Output the [X, Y] coordinate of the center of the cell containing the given text.  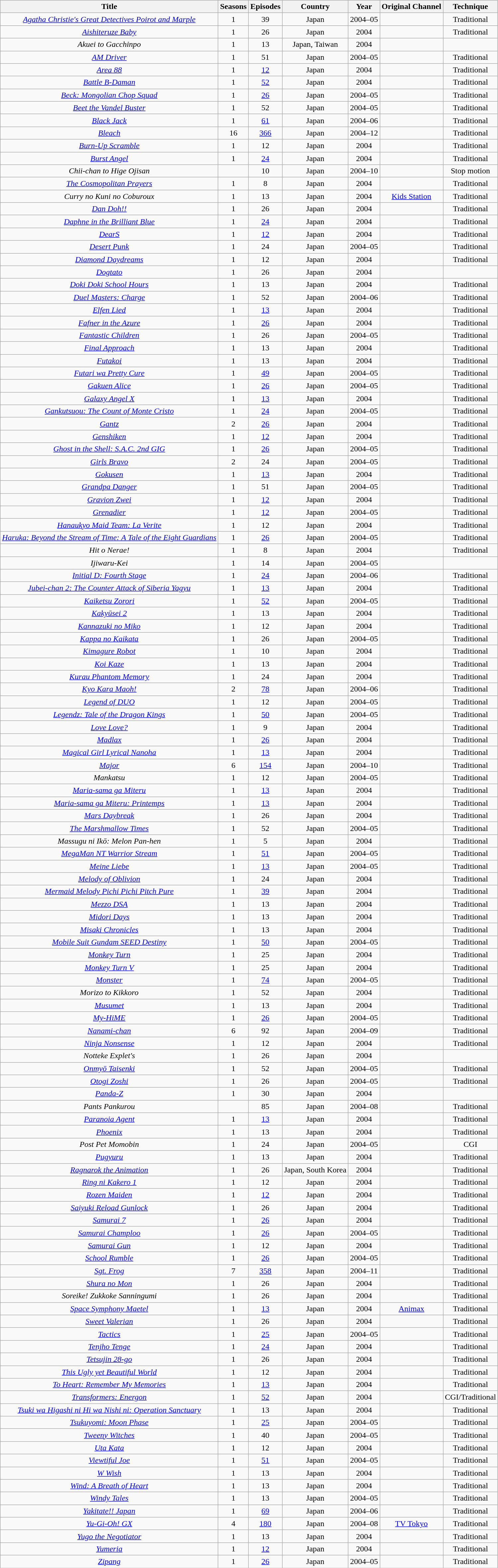
Meine Liebe [109, 866]
Grandpa Danger [109, 487]
Technique [470, 7]
Musumet [109, 1005]
Tsuki wa Higashi ni Hi wa Nishi ni: Operation Sanctuary [109, 1410]
Transformers: Energon [109, 1397]
Zipang [109, 1561]
92 [265, 1031]
Shura no Mon [109, 1283]
Otogi Zoshi [109, 1081]
Onmyō Taisenki [109, 1068]
Jubei-chan 2: The Counter Attack of Siberia Yagyu [109, 588]
Mobile Suit Gundam SEED Destiny [109, 942]
Ghost in the Shell: S.A.C. 2nd GIG [109, 449]
Ragnarok the Animation [109, 1169]
2004–09 [364, 1031]
Original Channel [411, 7]
Rozen Maiden [109, 1195]
Mezzo DSA [109, 904]
Curry no Kuni no Coburoux [109, 196]
Futari wa Pretty Cure [109, 373]
To Heart: Remember My Memories [109, 1385]
Japan, South Korea [315, 1169]
Mars Daybreak [109, 816]
Maria-sama ga Miteru [109, 790]
78 [265, 689]
14 [265, 563]
Pugyuru [109, 1157]
The Cosmopolitan Prayers [109, 184]
Soreike! Zukkoke Sanningumi [109, 1296]
154 [265, 765]
Country [315, 7]
Legend of DUO [109, 702]
AM Driver [109, 57]
Love Love? [109, 727]
Dan Doh!! [109, 209]
Seasons [233, 7]
DearS [109, 234]
Windy Tales [109, 1498]
Kakyūsei 2 [109, 613]
366 [265, 133]
Tweeny Witches [109, 1435]
Fantastic Children [109, 335]
Kimagure Robot [109, 651]
School Rumble [109, 1258]
Mermaid Melody Pichi Pichi Pitch Pure [109, 891]
Morizo to Kikkoro [109, 993]
Animax [411, 1309]
Melody of Oblivion [109, 879]
Elfen Lied [109, 310]
CGI/Traditional [470, 1397]
49 [265, 373]
TV Tokyo [411, 1523]
Tactics [109, 1334]
Ninja Nonsense [109, 1043]
Fafner in the Azure [109, 323]
40 [265, 1435]
Samurai Gun [109, 1245]
Saiyuki Reload Gunlock [109, 1208]
Major [109, 765]
Kids Station [411, 196]
180 [265, 1523]
Samurai 7 [109, 1220]
This Ugly yet Beautiful World [109, 1372]
85 [265, 1106]
Wind: A Breath of Heart [109, 1486]
Sweet Valerian [109, 1321]
Tenjho Tenge [109, 1346]
Stop motion [470, 171]
Gravion Zwei [109, 500]
9 [265, 727]
Kyo Kara Maoh! [109, 689]
69 [265, 1511]
Paranoia Agent [109, 1119]
Aishiteruze Baby [109, 32]
Episodes [265, 7]
Post Pet Momobin [109, 1144]
Monkey Turn V [109, 968]
Beck: Mongolian Chop Squad [109, 95]
Desert Punk [109, 247]
61 [265, 120]
Panda-Z [109, 1094]
Burn-Up Scramble [109, 145]
Tetsujin 28-go [109, 1359]
Pants Pankurou [109, 1106]
Daphne in the Brilliant Blue [109, 222]
Misaki Chronicles [109, 929]
Japan, Taiwan [315, 45]
Midori Days [109, 917]
Burst Angel [109, 158]
Hit o Nerae! [109, 550]
Magical Girl Lyrical Nanoha [109, 752]
Mankatsu [109, 778]
Black Jack [109, 120]
2004–12 [364, 133]
Massugu ni Ikō: Melon Pan-hen [109, 841]
Futakoi [109, 360]
Bleach [109, 133]
Haruka: Beyond the Stream of Time: A Tale of the Eight Guardians [109, 537]
Ring ni Kakero 1 [109, 1182]
Koi Kaze [109, 664]
Space Symphony Maetel [109, 1309]
Gakuen Alice [109, 386]
358 [265, 1271]
Gantz [109, 424]
Yakitate!! Japan [109, 1511]
Genshiken [109, 436]
CGI [470, 1144]
Monkey Turn [109, 955]
MegaMan NT Warrior Stream [109, 854]
Madlax [109, 740]
Kurau Phantom Memory [109, 677]
Dogtato [109, 272]
Year [364, 7]
Yumeria [109, 1549]
Samurai Champloo [109, 1233]
4 [233, 1523]
74 [265, 980]
Grenadier [109, 512]
Kappa no Kaikata [109, 639]
5 [265, 841]
30 [265, 1094]
Tsukuyomi: Moon Phase [109, 1423]
Duel Masters: Charge [109, 297]
Battle B-Daman [109, 82]
Hanaukyo Maid Team: La Verite [109, 525]
Galaxy Angel X [109, 399]
Final Approach [109, 348]
Area 88 [109, 70]
7 [233, 1271]
Beet the Vandel Buster [109, 108]
Maria-sama ga Miteru: Printemps [109, 803]
W Wish [109, 1473]
Gokusen [109, 474]
Uta Kata [109, 1448]
Diamond Daydreams [109, 259]
Viewtiful Joe [109, 1460]
Legendz: Tale of the Dragon Kings [109, 714]
Nanami-chan [109, 1031]
16 [233, 133]
My-HiME [109, 1018]
Sgt. Frog [109, 1271]
Girls Bravo [109, 462]
Monster [109, 980]
Title [109, 7]
Phoenix [109, 1132]
Doki Doki School Hours [109, 285]
Yu-Gi-Oh! GX [109, 1523]
2004–11 [364, 1271]
Yugo the Negotiator [109, 1536]
Notteke Explet's [109, 1056]
Kaiketsu Zorori [109, 601]
Ijiwaru-Kei [109, 563]
Akuei to Gacchinpo [109, 45]
Initial D: Fourth Stage [109, 576]
Kannazuki no Miko [109, 626]
Agatha Christie's Great Detectives Poirot and Marple [109, 19]
The Marshmallow Times [109, 828]
Chii-chan to Hige Ojisan [109, 171]
Gankutsuou: The Count of Monte Cristo [109, 411]
